Identify which cell holds the provided text, then report its (X, Y) central coordinate. 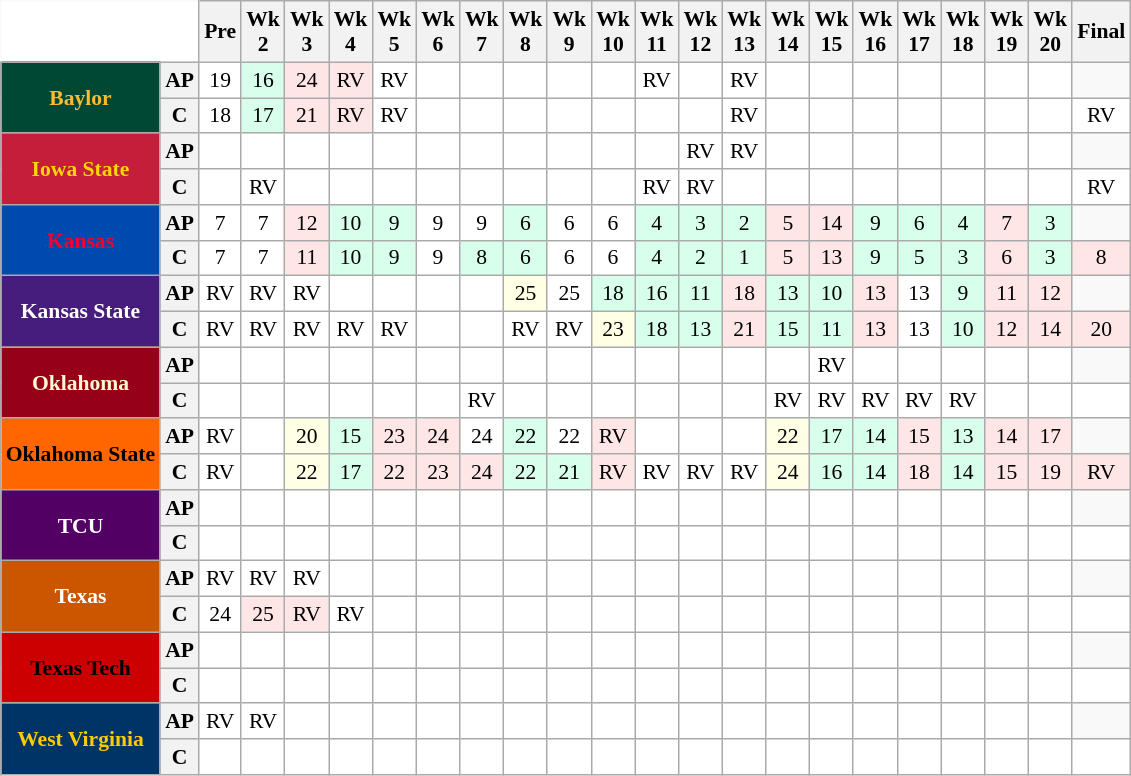
Baylor (80, 98)
Wk5 (394, 32)
Wk19 (1007, 32)
Wk16 (875, 32)
Texas (80, 596)
1 (744, 258)
Wk11 (657, 32)
Wk14 (788, 32)
Wk3 (307, 32)
Wk17 (919, 32)
Iowa State (80, 170)
Pre (220, 32)
Wk18 (963, 32)
Wk2 (263, 32)
Wk20 (1050, 32)
Oklahoma (80, 382)
Wk4 (351, 32)
TCU (80, 526)
Wk6 (438, 32)
Texas Tech (80, 668)
Wk9 (569, 32)
Wk13 (744, 32)
Wk10 (613, 32)
Wk7 (482, 32)
West Virginia (80, 740)
Wk15 (832, 32)
Wk12 (701, 32)
Final (1101, 32)
Oklahoma State (80, 454)
Kansas (80, 240)
Wk8 (526, 32)
Kansas State (80, 312)
